Scan for the cell matching the given text and deliver its (X, Y) coordinate at center. 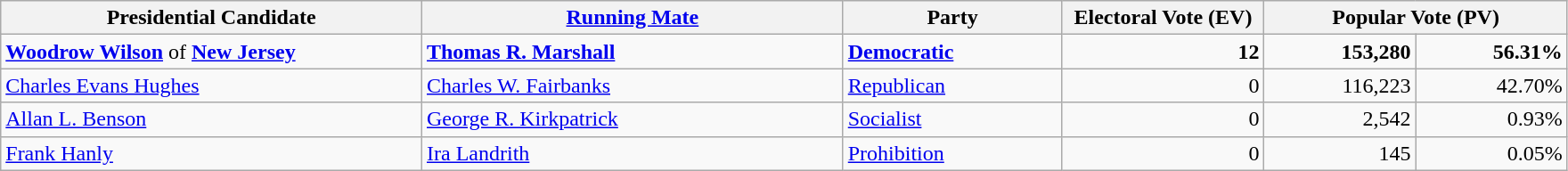
Running Mate (633, 18)
0.05% (1491, 153)
Charles W. Fairbanks (633, 85)
Popular Vote (PV) (1416, 18)
Presidential Candidate (212, 18)
George R. Kirkpatrick (633, 119)
Woodrow Wilson of New Jersey (212, 52)
Allan L. Benson (212, 119)
Prohibition (952, 153)
2,542 (1340, 119)
Thomas R. Marshall (633, 52)
145 (1340, 153)
Ira Landrith (633, 153)
Charles Evans Hughes (212, 85)
153,280 (1340, 52)
12 (1164, 52)
Republican (952, 85)
Socialist (952, 119)
0.93% (1491, 119)
Frank Hanly (212, 153)
42.70% (1491, 85)
Party (952, 18)
Electoral Vote (EV) (1164, 18)
56.31% (1491, 52)
Democratic (952, 52)
116,223 (1340, 85)
